Detect which cell encompasses the target text, then output its (x, y) center coordinate. 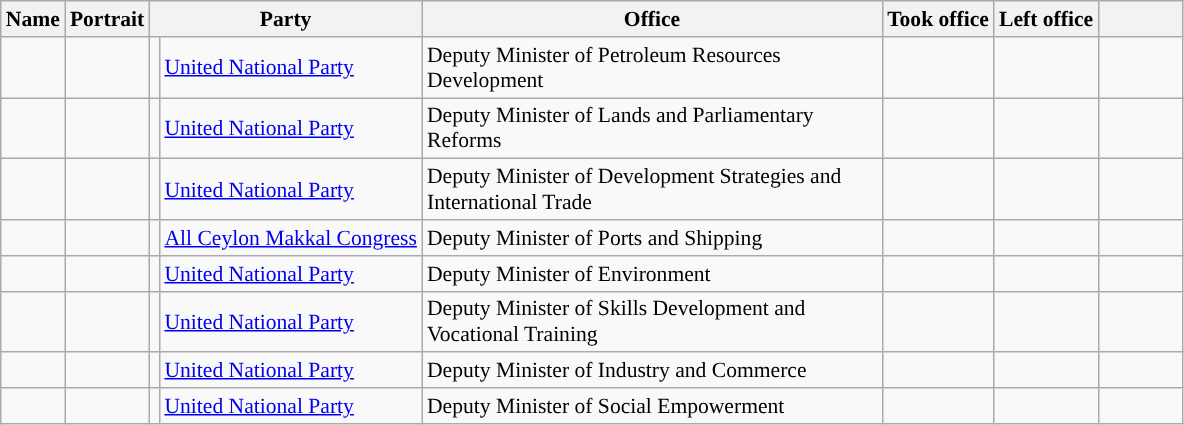
Deputy Minister of Ports and Shipping (652, 238)
Deputy Minister of Petroleum Resources Development (652, 68)
Deputy Minister of Skills Development and Vocational Training (652, 322)
Deputy Minister of Industry and Commerce (652, 371)
Party (286, 19)
Deputy Minister of Development Strategies and International Trade (652, 190)
Deputy Minister of Social Empowerment (652, 406)
Portrait (107, 19)
Left office (1046, 19)
All Ceylon Makkal Congress (290, 238)
Deputy Minister of Lands and Parliamentary Reforms (652, 128)
Name (33, 19)
Took office (938, 19)
Office (652, 19)
Deputy Minister of Environment (652, 274)
